Identify which cell holds the provided text, then report its (x, y) central coordinate. 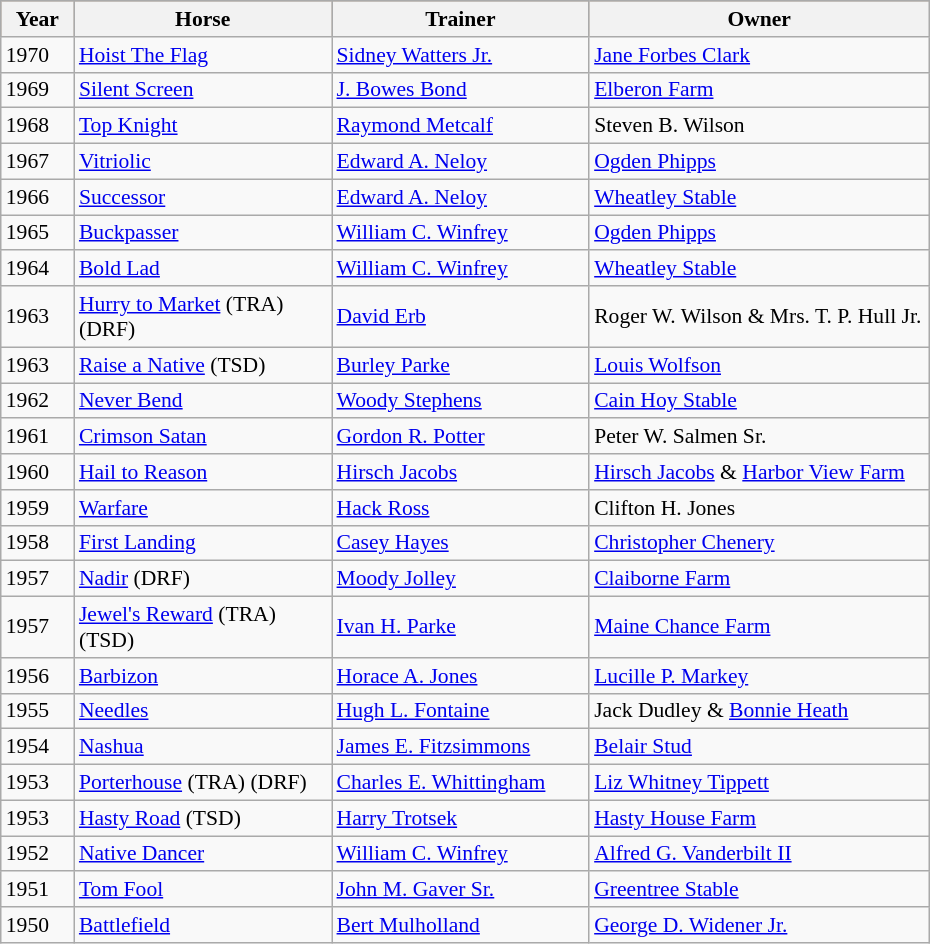
David Erb (461, 316)
Battlefield (203, 925)
Nadir (DRF) (203, 579)
Never Bend (203, 401)
1968 (38, 126)
Crimson Satan (203, 437)
Horace A. Jones (461, 676)
Claiborne Farm (759, 579)
1967 (38, 162)
Hasty House Farm (759, 818)
Gordon R. Potter (461, 437)
Greentree Stable (759, 890)
Native Dancer (203, 854)
Porterhouse (TRA) (DRF) (203, 783)
Jack Dudley & Bonnie Heath (759, 711)
1954 (38, 747)
George D. Widener Jr. (759, 925)
1959 (38, 508)
1961 (38, 437)
Bold Lad (203, 269)
Alfred G. Vanderbilt II (759, 854)
Sidney Watters Jr. (461, 55)
Bert Mulholland (461, 925)
Hurry to Market (TRA)(DRF) (203, 316)
Year (38, 19)
1950 (38, 925)
Louis Wolfson (759, 365)
1965 (38, 233)
Liz Whitney Tippett (759, 783)
1970 (38, 55)
Lucille P. Markey (759, 676)
First Landing (203, 543)
Nashua (203, 747)
Hail to Reason (203, 472)
Top Knight (203, 126)
Woody Stephens (461, 401)
Harry Trotsek (461, 818)
Moody Jolley (461, 579)
1956 (38, 676)
Burley Parke (461, 365)
Elberon Farm (759, 90)
1951 (38, 890)
Hirsch Jacobs (461, 472)
1952 (38, 854)
1958 (38, 543)
Peter W. Salmen Sr. (759, 437)
Steven B. Wilson (759, 126)
1964 (38, 269)
Jane Forbes Clark (759, 55)
Tom Fool (203, 890)
Christopher Chenery (759, 543)
Clifton H. Jones (759, 508)
Needles (203, 711)
Warfare (203, 508)
Raise a Native (TSD) (203, 365)
Raymond Metcalf (461, 126)
Horse (203, 19)
Barbizon (203, 676)
Charles E. Whittingham (461, 783)
1955 (38, 711)
Owner (759, 19)
Jewel's Reward (TRA) (TSD) (203, 628)
Roger W. Wilson & Mrs. T. P. Hull Jr. (759, 316)
Belair Stud (759, 747)
1966 (38, 197)
Trainer (461, 19)
James E. Fitzsimmons (461, 747)
Successor (203, 197)
Casey Hayes (461, 543)
Hasty Road (TSD) (203, 818)
Ivan H. Parke (461, 628)
J. Bowes Bond (461, 90)
1960 (38, 472)
Cain Hoy Stable (759, 401)
Maine Chance Farm (759, 628)
Buckpasser (203, 233)
Vitriolic (203, 162)
John M. Gaver Sr. (461, 890)
1962 (38, 401)
Hirsch Jacobs & Harbor View Farm (759, 472)
Silent Screen (203, 90)
Hack Ross (461, 508)
Hoist The Flag (203, 55)
1969 (38, 90)
Hugh L. Fontaine (461, 711)
